Search for the cell housing the specified text and yield its [X, Y] center coordinate. 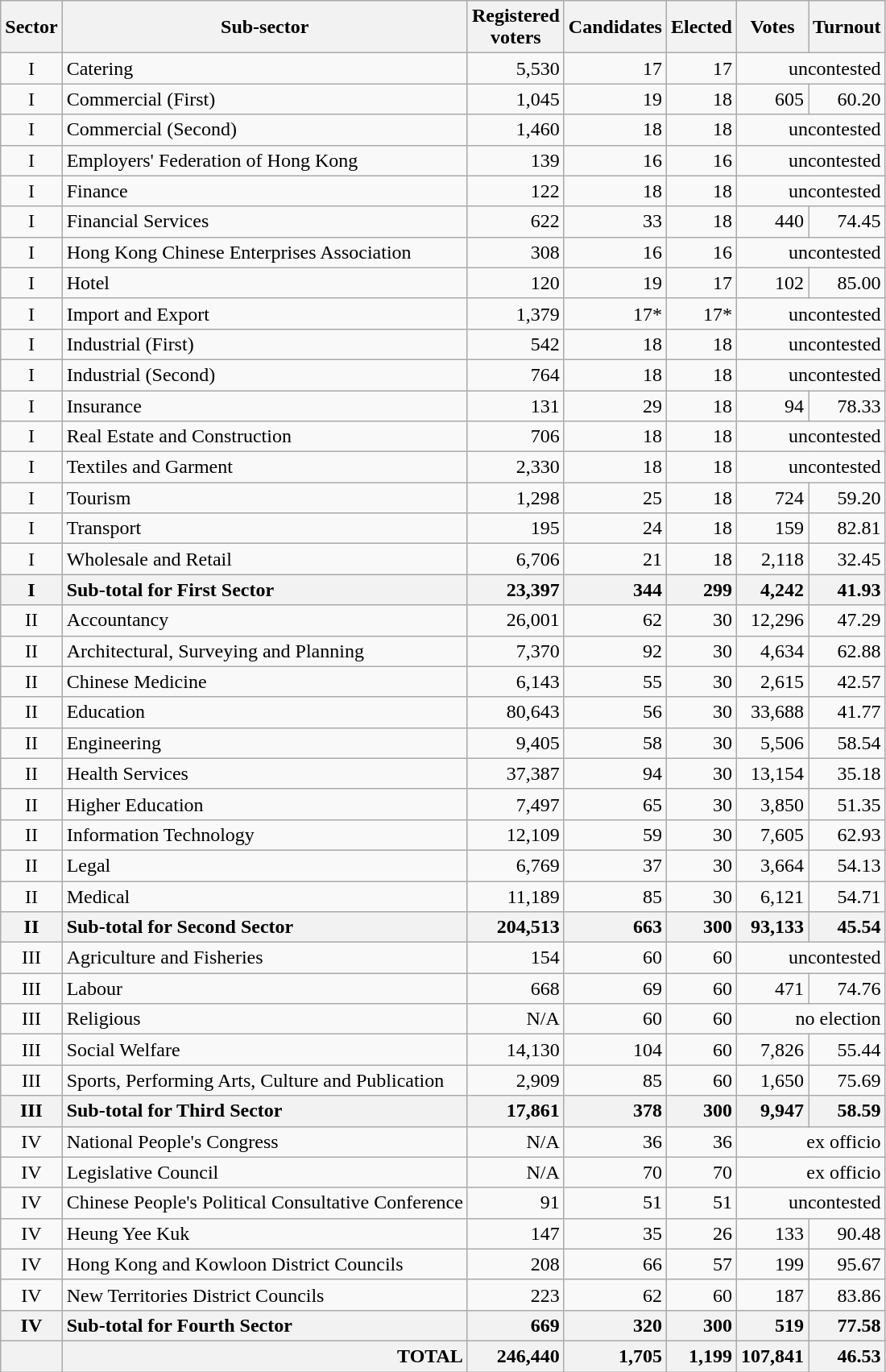
74.45 [847, 222]
93,133 [772, 927]
139 [515, 160]
Education [264, 712]
Candidates [615, 27]
Health Services [264, 773]
1,298 [515, 498]
199 [772, 1264]
41.77 [847, 712]
74.76 [847, 989]
1,199 [701, 1356]
Votes [772, 27]
33 [615, 222]
187 [772, 1295]
17,861 [515, 1111]
58.59 [847, 1111]
92 [615, 651]
2,330 [515, 467]
Registeredvoters [515, 27]
6,121 [772, 897]
21 [615, 559]
5,530 [515, 68]
7,826 [772, 1050]
9,947 [772, 1111]
299 [701, 590]
204,513 [515, 927]
344 [615, 590]
Higher Education [264, 804]
Sub-total for Fourth Sector [264, 1325]
Catering [264, 68]
9,405 [515, 743]
13,154 [772, 773]
Labour [264, 989]
Sub-total for Third Sector [264, 1111]
4,634 [772, 651]
37 [615, 865]
208 [515, 1264]
159 [772, 528]
32.45 [847, 559]
Hong Kong and Kowloon District Councils [264, 1264]
Wholesale and Retail [264, 559]
669 [515, 1325]
83.86 [847, 1295]
5,506 [772, 743]
Industrial (Second) [264, 375]
12,109 [515, 835]
85.00 [847, 283]
Religious [264, 1019]
59 [615, 835]
706 [515, 437]
Medical [264, 897]
54.71 [847, 897]
77.58 [847, 1325]
57 [701, 1264]
4,242 [772, 590]
1,650 [772, 1080]
62.88 [847, 651]
Social Welfare [264, 1050]
7,497 [515, 804]
66 [615, 1264]
Tourism [264, 498]
Sector [31, 27]
Information Technology [264, 835]
7,370 [515, 651]
1,379 [515, 313]
2,615 [772, 682]
668 [515, 989]
1,460 [515, 130]
59.20 [847, 498]
58 [615, 743]
6,769 [515, 865]
New Territories District Councils [264, 1295]
Finance [264, 191]
58.54 [847, 743]
60.20 [847, 99]
23,397 [515, 590]
131 [515, 405]
1,045 [515, 99]
Commercial (Second) [264, 130]
Real Estate and Construction [264, 437]
133 [772, 1233]
542 [515, 344]
6,143 [515, 682]
National People's Congress [264, 1142]
TOTAL [264, 1356]
Hong Kong Chinese Enterprises Association [264, 252]
2,909 [515, 1080]
62.93 [847, 835]
Sub-total for First Sector [264, 590]
147 [515, 1233]
378 [615, 1111]
223 [515, 1295]
35.18 [847, 773]
764 [515, 375]
75.69 [847, 1080]
519 [772, 1325]
14,130 [515, 1050]
69 [615, 989]
3,664 [772, 865]
11,189 [515, 897]
2,118 [772, 559]
35 [615, 1233]
Heung Yee Kuk [264, 1233]
3,850 [772, 804]
440 [772, 222]
Sports, Performing Arts, Culture and Publication [264, 1080]
6,706 [515, 559]
Legislative Council [264, 1172]
91 [515, 1203]
246,440 [515, 1356]
Sub-total for Second Sector [264, 927]
102 [772, 283]
51.35 [847, 804]
29 [615, 405]
Employers' Federation of Hong Kong [264, 160]
Commercial (First) [264, 99]
41.93 [847, 590]
Turnout [847, 27]
154 [515, 958]
Hotel [264, 283]
45.54 [847, 927]
Insurance [264, 405]
471 [772, 989]
122 [515, 191]
Agriculture and Fisheries [264, 958]
26 [701, 1233]
47.29 [847, 620]
80,643 [515, 712]
Elected [701, 27]
no election [810, 1019]
46.53 [847, 1356]
55.44 [847, 1050]
Transport [264, 528]
82.81 [847, 528]
24 [615, 528]
605 [772, 99]
308 [515, 252]
95.67 [847, 1264]
Financial Services [264, 222]
Engineering [264, 743]
Legal [264, 865]
42.57 [847, 682]
56 [615, 712]
Chinese People's Political Consultative Conference [264, 1203]
25 [615, 498]
33,688 [772, 712]
12,296 [772, 620]
104 [615, 1050]
622 [515, 222]
724 [772, 498]
107,841 [772, 1356]
Architectural, Surveying and Planning [264, 651]
Chinese Medicine [264, 682]
Industrial (First) [264, 344]
78.33 [847, 405]
Accountancy [264, 620]
320 [615, 1325]
65 [615, 804]
37,387 [515, 773]
Sub-sector [264, 27]
7,605 [772, 835]
55 [615, 682]
54.13 [847, 865]
1,705 [615, 1356]
90.48 [847, 1233]
663 [615, 927]
Import and Export [264, 313]
120 [515, 283]
26,001 [515, 620]
Textiles and Garment [264, 467]
195 [515, 528]
